From the cell containing the given text, extract its center point as [x, y] coordinate. 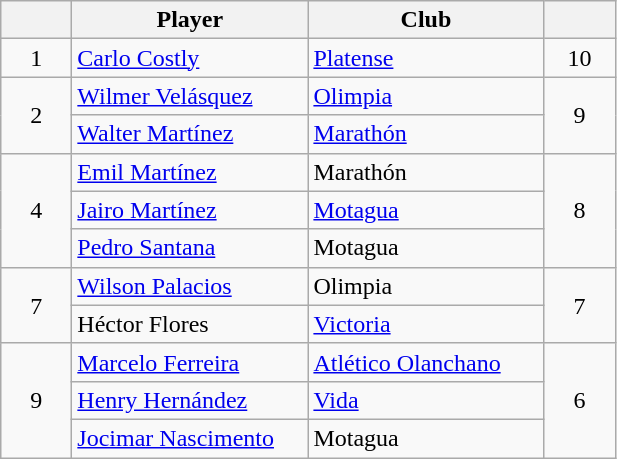
Jairo Martínez [190, 210]
Vida [426, 400]
Pedro Santana [190, 248]
4 [36, 210]
Emil Martínez [190, 172]
10 [580, 58]
2 [36, 115]
Héctor Flores [190, 324]
8 [580, 210]
Player [190, 20]
Wilmer Velásquez [190, 96]
Henry Hernández [190, 400]
Jocimar Nascimento [190, 438]
Club [426, 20]
1 [36, 58]
Victoria [426, 324]
Atlético Olanchano [426, 362]
Marcelo Ferreira [190, 362]
Walter Martínez [190, 134]
Carlo Costly [190, 58]
Platense [426, 58]
6 [580, 400]
Wilson Palacios [190, 286]
